Return the (x, y) coordinate for the center point of the cell that contains the specified text.  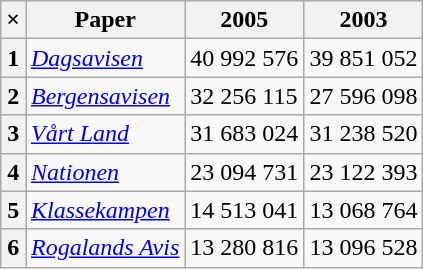
Paper (106, 20)
Rogalands Avis (106, 248)
3 (14, 134)
2 (14, 96)
2003 (364, 20)
1 (14, 58)
39 851 052 (364, 58)
23 122 393 (364, 172)
4 (14, 172)
2005 (244, 20)
Dagsavisen (106, 58)
13 096 528 (364, 248)
14 513 041 (244, 210)
× (14, 20)
40 992 576 (244, 58)
13 068 764 (364, 210)
Nationen (106, 172)
32 256 115 (244, 96)
31 238 520 (364, 134)
23 094 731 (244, 172)
6 (14, 248)
31 683 024 (244, 134)
13 280 816 (244, 248)
Klassekampen (106, 210)
5 (14, 210)
27 596 098 (364, 96)
Vårt Land (106, 134)
Bergensavisen (106, 96)
